Determine the (x, y) coordinate at the center of the cell enclosing the given text.  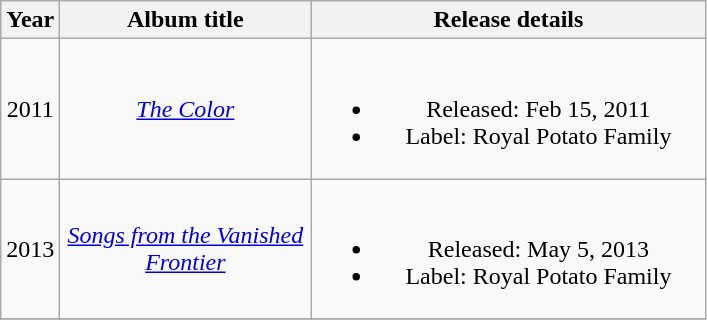
Released: May 5, 2013Label: Royal Potato Family (508, 249)
The Color (186, 109)
Year (30, 20)
Album title (186, 20)
Released: Feb 15, 2011Label: Royal Potato Family (508, 109)
Songs from the Vanished Frontier (186, 249)
Release details (508, 20)
2011 (30, 109)
2013 (30, 249)
